Return [x, y] of the center of cell containing provided text 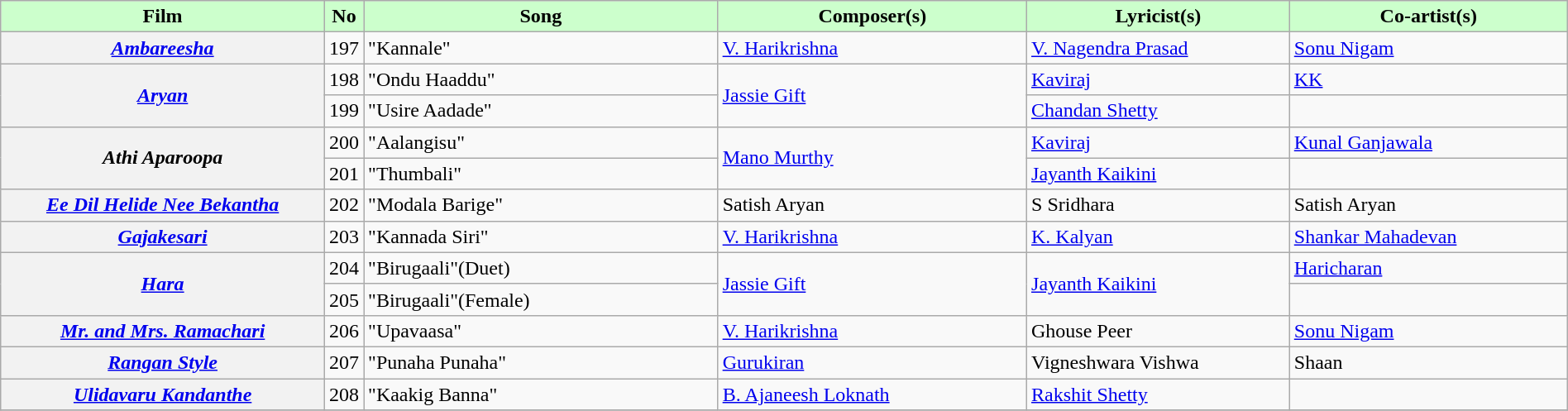
Mr. and Mrs. Ramachari [163, 331]
Ee Dil Helide Nee Bekantha [163, 205]
"Ondu Haaddu" [541, 79]
"Birugaali"(Female) [541, 299]
207 [344, 362]
"Punaha Punaha" [541, 362]
Athi Aparoopa [163, 158]
Shaan [1428, 362]
Ambareesha [163, 48]
Mano Murthy [872, 158]
Song [541, 17]
Lyricist(s) [1159, 17]
Film [163, 17]
205 [344, 299]
200 [344, 142]
"Kannale" [541, 48]
202 [344, 205]
"Aalangisu" [541, 142]
Shankar Mahadevan [1428, 237]
Gajakesari [163, 237]
198 [344, 79]
"Kannada Siri" [541, 237]
"Thumbali" [541, 174]
206 [344, 331]
"Upavaasa" [541, 331]
Haricharan [1428, 268]
197 [344, 48]
K. Kalyan [1159, 237]
Hara [163, 284]
208 [344, 394]
Aryan [163, 95]
Co-artist(s) [1428, 17]
"Modala Barige" [541, 205]
Ghouse Peer [1159, 331]
No [344, 17]
Rangan Style [163, 362]
S Sridhara [1159, 205]
Gurukiran [872, 362]
Vigneshwara Vishwa [1159, 362]
Composer(s) [872, 17]
V. Nagendra Prasad [1159, 48]
201 [344, 174]
204 [344, 268]
199 [344, 111]
Kunal Ganjawala [1428, 142]
Chandan Shetty [1159, 111]
203 [344, 237]
"Birugaali"(Duet) [541, 268]
"Kaakig Banna" [541, 394]
"Usire Aadade" [541, 111]
B. Ajaneesh Loknath [872, 394]
Rakshit Shetty [1159, 394]
KK [1428, 79]
Ulidavaru Kandanthe [163, 394]
